Scan for the cell matching the given text and deliver its (X, Y) coordinate at center. 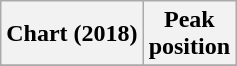
Chart (2018) (72, 34)
Peakposition (189, 34)
